Pinpoint the cell where the given text exists, returning its [X, Y] midpoint coordinate. 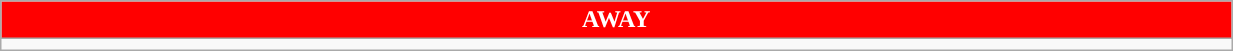
AWAY [616, 20]
